Return (X, Y) of the center of cell containing provided text 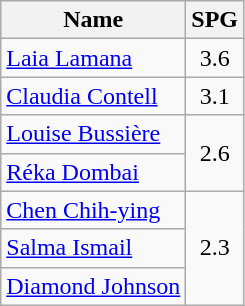
Claudia Contell (94, 96)
Laia Lamana (94, 58)
Réka Dombai (94, 172)
Name (94, 20)
3.6 (215, 58)
2.3 (215, 248)
Salma Ismail (94, 248)
2.6 (215, 153)
Chen Chih-ying (94, 210)
3.1 (215, 96)
Louise Bussière (94, 134)
Diamond Johnson (94, 286)
SPG (215, 20)
